Search for the cell housing the specified text and yield its [x, y] center coordinate. 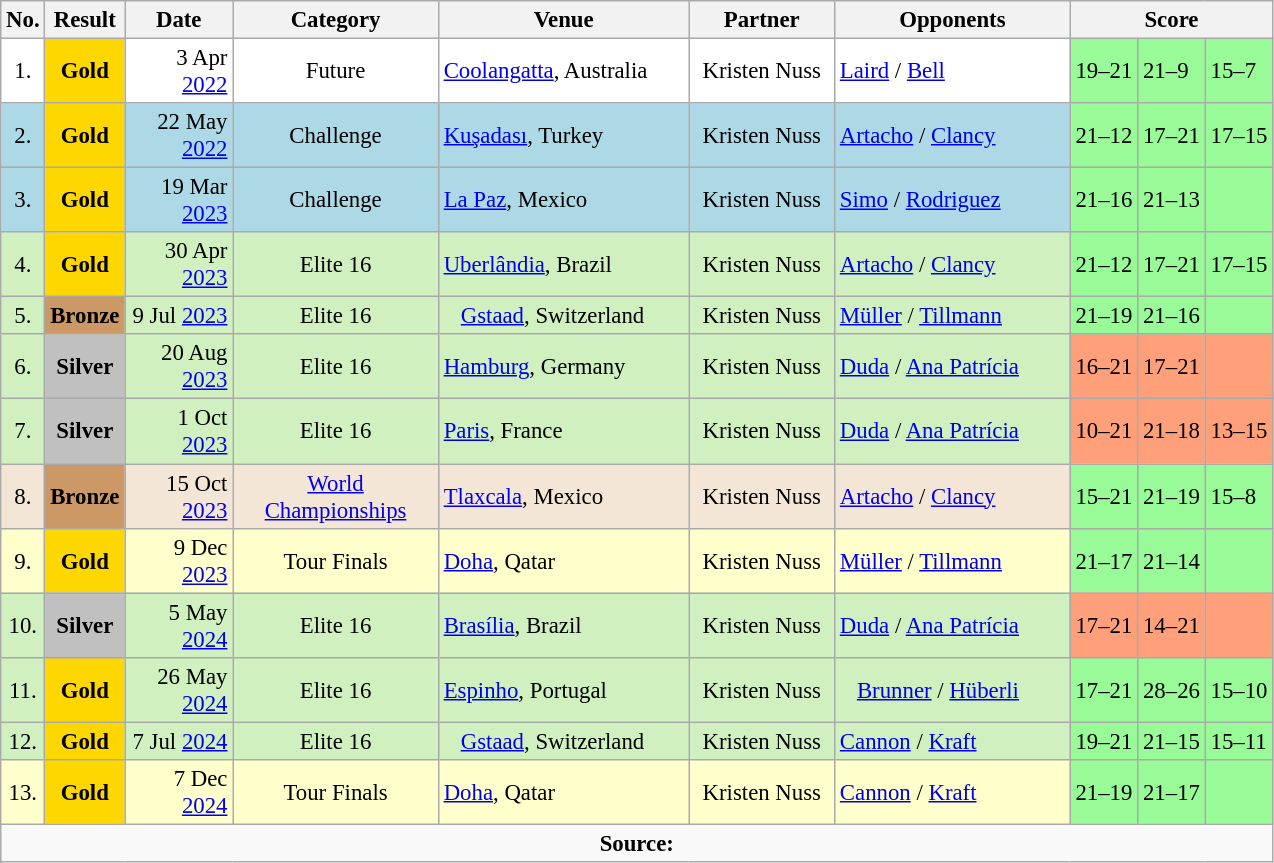
Espinho, Portugal [564, 690]
Laird / Bell [953, 72]
14–21 [1172, 626]
1. [23, 72]
20 Aug 2023 [179, 366]
Kuşadası, Turkey [564, 136]
30 Apr 2023 [179, 264]
5. [23, 316]
Paris, France [564, 432]
10–21 [1104, 432]
Opponents [953, 20]
1 Oct 2023 [179, 432]
16–21 [1104, 366]
21–15 [1172, 741]
3. [23, 200]
9 Jul 2023 [179, 316]
21–9 [1172, 72]
15–11 [1239, 741]
5 May 2024 [179, 626]
3 Apr 2022 [179, 72]
6. [23, 366]
Category [336, 20]
No. [23, 20]
28–26 [1172, 690]
19 Mar 2023 [179, 200]
Tlaxcala, Mexico [564, 496]
Date [179, 20]
Brasília, Brazil [564, 626]
4. [23, 264]
22 May 2022 [179, 136]
9 Dec 2023 [179, 560]
7 Jul 2024 [179, 741]
13. [23, 792]
Hamburg, Germany [564, 366]
Simo / Rodriguez [953, 200]
La Paz, Mexico [564, 200]
Venue [564, 20]
21–14 [1172, 560]
Brunner / Hüberli [953, 690]
Score [1172, 20]
Future [336, 72]
21–18 [1172, 432]
15 Oct 2023 [179, 496]
Coolangatta, Australia [564, 72]
9. [23, 560]
Result [85, 20]
11. [23, 690]
26 May 2024 [179, 690]
15–10 [1239, 690]
Source: [637, 843]
7. [23, 432]
World Championships [336, 496]
12. [23, 741]
Uberlândia, Brazil [564, 264]
10. [23, 626]
15–7 [1239, 72]
21–13 [1172, 200]
7 Dec 2024 [179, 792]
15–8 [1239, 496]
15–21 [1104, 496]
13–15 [1239, 432]
8. [23, 496]
Partner [762, 20]
2. [23, 136]
